Detect which cell encompasses the target text, then output its [x, y] center coordinate. 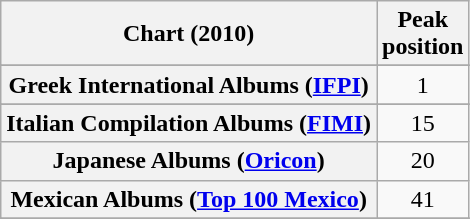
15 [423, 123]
Chart (2010) [189, 34]
Mexican Albums (Top 100 Mexico) [189, 199]
Greek International Albums (IFPI) [189, 85]
20 [423, 161]
Italian Compilation Albums (FIMI) [189, 123]
1 [423, 85]
Peakposition [423, 34]
41 [423, 199]
Japanese Albums (Oricon) [189, 161]
